Identify which cell holds the provided text, then report its [x, y] central coordinate. 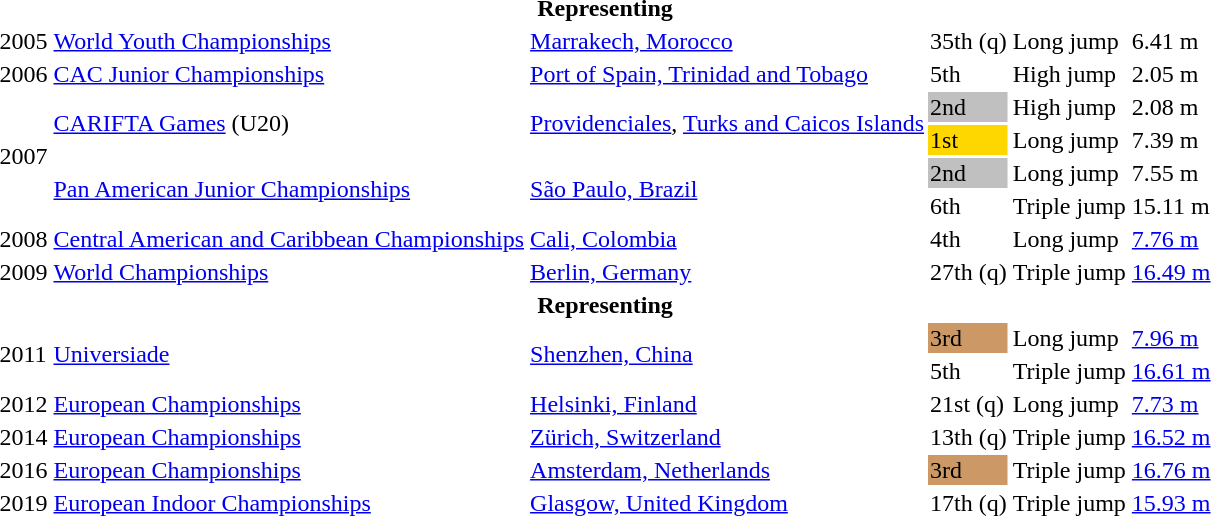
Helsinki, Finland [728, 404]
Universiade [289, 354]
4th [969, 239]
World Youth Championships [289, 41]
6th [969, 206]
World Championships [289, 272]
Port of Spain, Trinidad and Tobago [728, 74]
Amsterdam, Netherlands [728, 470]
27th (q) [969, 272]
35th (q) [969, 41]
Shenzhen, China [728, 354]
21st (q) [969, 404]
CAC Junior Championships [289, 74]
13th (q) [969, 437]
Providenciales, Turks and Caicos Islands [728, 124]
Marrakech, Morocco [728, 41]
CARIFTA Games (U20) [289, 124]
1st [969, 140]
Pan American Junior Championships [289, 190]
São Paulo, Brazil [728, 190]
Cali, Colombia [728, 239]
Berlin, Germany [728, 272]
Zürich, Switzerland [728, 437]
Central American and Caribbean Championships [289, 239]
